Output the [x, y] coordinate of the center of the cell containing the given text.  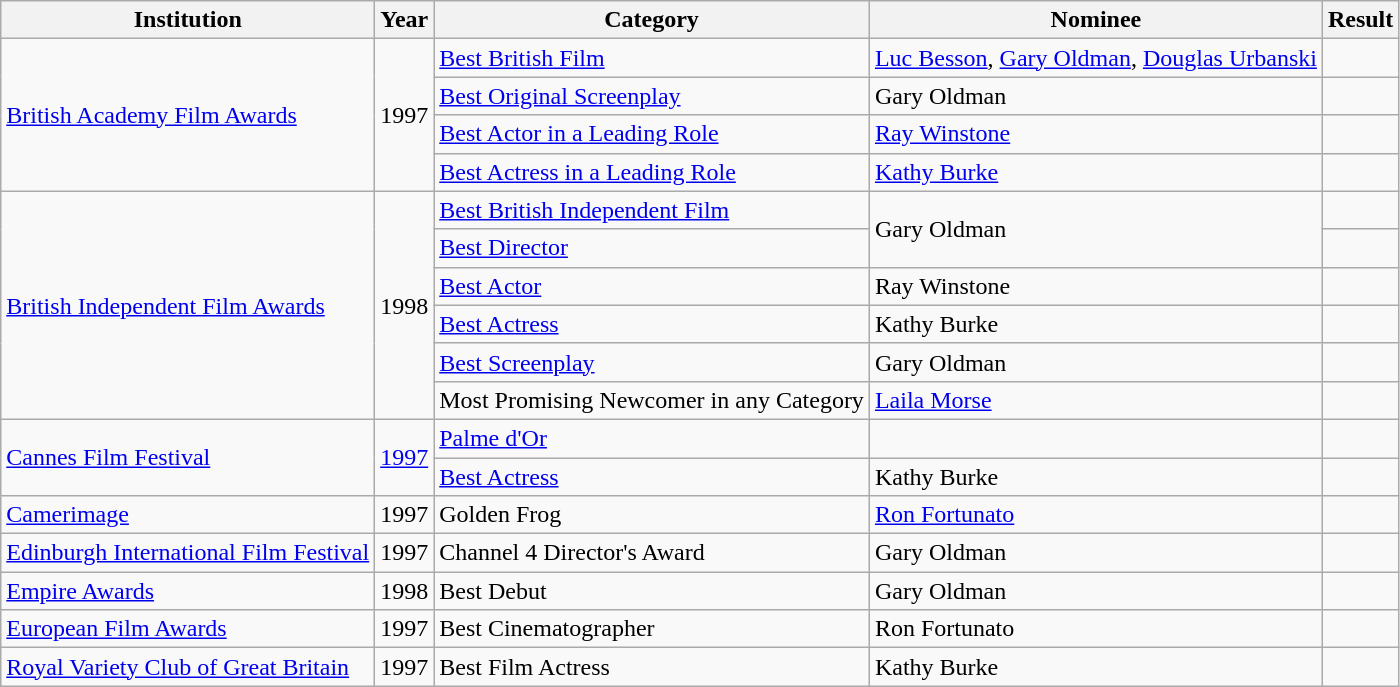
Institution [188, 20]
Best Director [652, 248]
Camerimage [188, 515]
Laila Morse [1096, 400]
Best Actor in a Leading Role [652, 134]
British Academy Film Awards [188, 115]
Best Original Screenplay [652, 96]
Best Actress in a Leading Role [652, 172]
Best British Film [652, 58]
Result [1360, 20]
Golden Frog [652, 515]
Category [652, 20]
Year [404, 20]
Nominee [1096, 20]
Channel 4 Director's Award [652, 553]
Empire Awards [188, 591]
Palme d'Or [652, 438]
Best Film Actress [652, 667]
European Film Awards [188, 629]
Best Screenplay [652, 362]
Best Actor [652, 286]
Best Cinematographer [652, 629]
Luc Besson, Gary Oldman, Douglas Urbanski [1096, 58]
Most Promising Newcomer in any Category [652, 400]
Royal Variety Club of Great Britain [188, 667]
Cannes Film Festival [188, 457]
British Independent Film Awards [188, 305]
Edinburgh International Film Festival [188, 553]
Best Debut [652, 591]
Best British Independent Film [652, 210]
